Extract the [x, y] coordinate from the center of the cell holding the provided text.  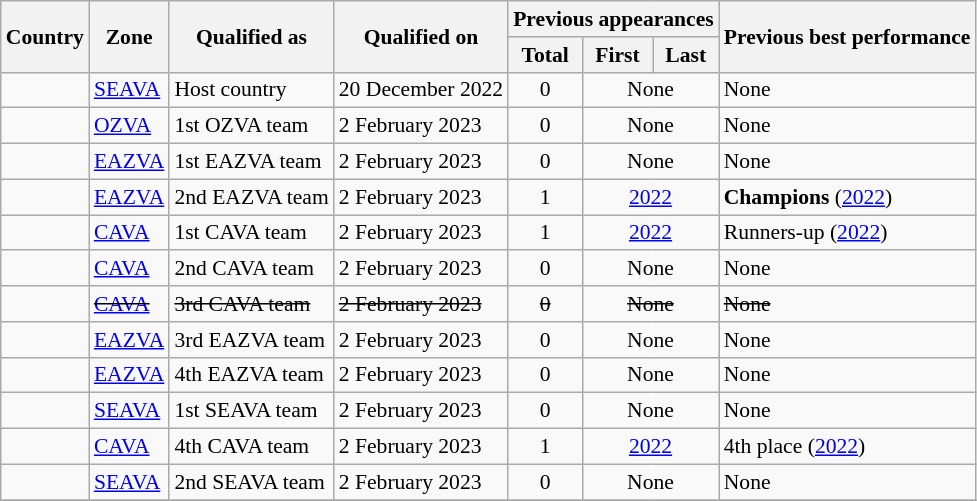
1st CAVA team [251, 233]
OZVA [129, 126]
4th place (2022) [848, 447]
First [617, 55]
20 December 2022 [421, 90]
Total [545, 55]
1st SEAVA team [251, 411]
1st OZVA team [251, 126]
Qualified as [251, 36]
Previous best performance [848, 36]
Zone [129, 36]
3rd CAVA team [251, 304]
2nd SEAVA team [251, 482]
2nd EAZVA team [251, 197]
Country [45, 36]
Champions (2022) [848, 197]
Host country [251, 90]
4th EAZVA team [251, 375]
3rd EAZVA team [251, 340]
1st EAZVA team [251, 162]
Previous appearances [614, 19]
4th CAVA team [251, 447]
2nd CAVA team [251, 269]
Qualified on [421, 36]
Runners-up (2022) [848, 233]
Last [686, 55]
